Extract the [X, Y] coordinate from the center of the cell holding the provided text.  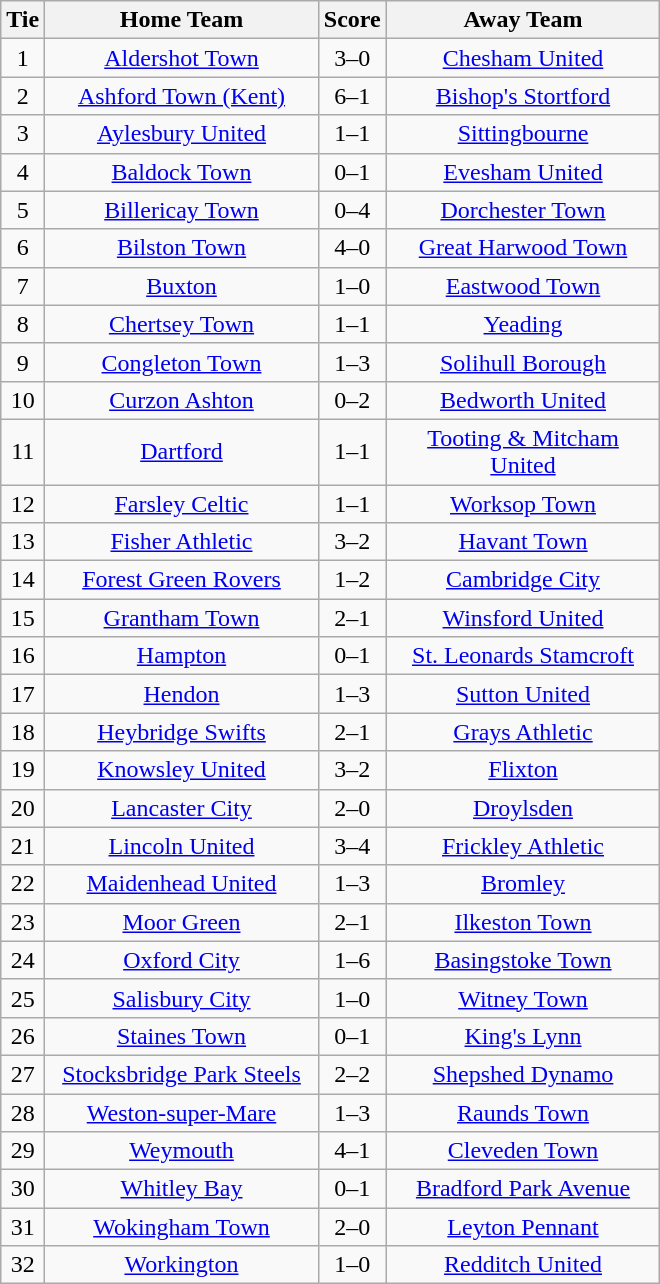
32 [23, 1265]
8 [23, 324]
Forest Green Rovers [182, 580]
Ilkeston Town [523, 922]
Hendon [182, 694]
Fisher Athletic [182, 542]
25 [23, 998]
21 [23, 846]
Salisbury City [182, 998]
Home Team [182, 20]
Farsley Celtic [182, 503]
Oxford City [182, 960]
Frickley Athletic [523, 846]
Weston-super-Mare [182, 1113]
Sutton United [523, 694]
Congleton Town [182, 362]
Droylsden [523, 808]
Hampton [182, 656]
Shepshed Dynamo [523, 1074]
Tooting & Mitcham United [523, 452]
Witney Town [523, 998]
3–0 [352, 58]
Curzon Ashton [182, 400]
Evesham United [523, 172]
4–1 [352, 1151]
Ashford Town (Kent) [182, 96]
Chertsey Town [182, 324]
St. Leonards Stamcroft [523, 656]
Bilston Town [182, 248]
15 [23, 618]
20 [23, 808]
30 [23, 1189]
Winsford United [523, 618]
Eastwood Town [523, 286]
Lancaster City [182, 808]
Knowsley United [182, 770]
12 [23, 503]
13 [23, 542]
0–2 [352, 400]
Wokingham Town [182, 1227]
24 [23, 960]
Grays Athletic [523, 732]
11 [23, 452]
Bromley [523, 884]
7 [23, 286]
Leyton Pennant [523, 1227]
4–0 [352, 248]
Grantham Town [182, 618]
1–6 [352, 960]
16 [23, 656]
Chesham United [523, 58]
2 [23, 96]
22 [23, 884]
14 [23, 580]
10 [23, 400]
Flixton [523, 770]
Lincoln United [182, 846]
Bradford Park Avenue [523, 1189]
Dartford [182, 452]
1–2 [352, 580]
Stocksbridge Park Steels [182, 1074]
Great Harwood Town [523, 248]
Heybridge Swifts [182, 732]
6 [23, 248]
28 [23, 1113]
Cleveden Town [523, 1151]
17 [23, 694]
Bishop's Stortford [523, 96]
Workington [182, 1265]
Weymouth [182, 1151]
Yeading [523, 324]
Maidenhead United [182, 884]
Moor Green [182, 922]
Havant Town [523, 542]
Raunds Town [523, 1113]
Tie [23, 20]
Bedworth United [523, 400]
29 [23, 1151]
26 [23, 1036]
19 [23, 770]
1 [23, 58]
0–4 [352, 210]
4 [23, 172]
27 [23, 1074]
18 [23, 732]
3 [23, 134]
9 [23, 362]
Basingstoke Town [523, 960]
6–1 [352, 96]
3–4 [352, 846]
Away Team [523, 20]
Score [352, 20]
Aylesbury United [182, 134]
Worksop Town [523, 503]
23 [23, 922]
Whitley Bay [182, 1189]
5 [23, 210]
Cambridge City [523, 580]
Baldock Town [182, 172]
Buxton [182, 286]
King's Lynn [523, 1036]
Redditch United [523, 1265]
Billericay Town [182, 210]
Sittingbourne [523, 134]
Staines Town [182, 1036]
Solihull Borough [523, 362]
31 [23, 1227]
Aldershot Town [182, 58]
Dorchester Town [523, 210]
2–2 [352, 1074]
